Scan for the cell matching the given text and deliver its [x, y] coordinate at center. 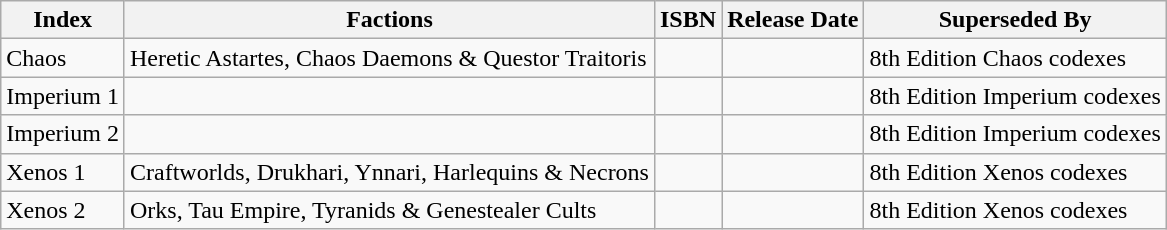
Heretic Astartes, Chaos Daemons & Questor Traitoris [389, 58]
Xenos 2 [63, 210]
Chaos [63, 58]
Superseded By [1015, 20]
Factions [389, 20]
Release Date [793, 20]
Imperium 2 [63, 134]
Imperium 1 [63, 96]
ISBN [688, 20]
Index [63, 20]
8th Edition Chaos codexes [1015, 58]
Orks, Tau Empire, Tyranids & Genestealer Cults [389, 210]
Xenos 1 [63, 172]
Craftworlds, Drukhari, Ynnari, Harlequins & Necrons [389, 172]
